Provide the (X, Y) coordinate of the cell's center where the given text is located.  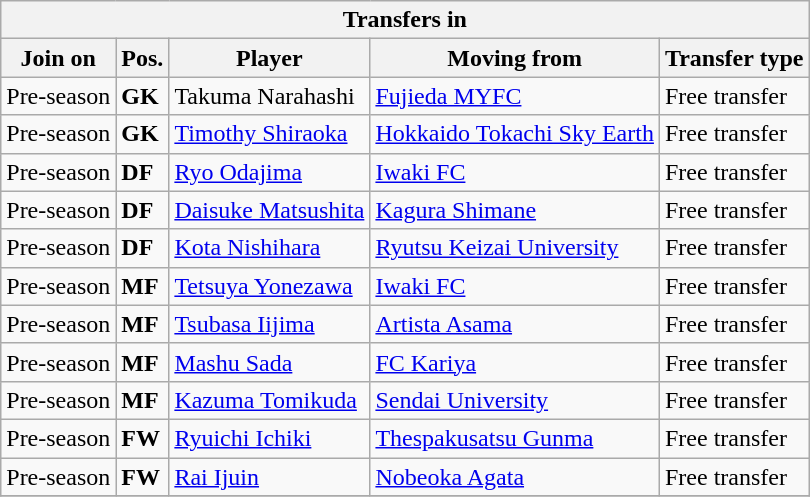
Moving from (515, 58)
Ryutsu Keizai University (515, 248)
Hokkaido Tokachi Sky Earth (515, 134)
Rai Ijuin (270, 477)
FC Kariya (515, 362)
Tetsuya Yonezawa (270, 286)
Nobeoka Agata (515, 477)
Sendai University (515, 400)
Ryo Odajima (270, 172)
Artista Asama (515, 324)
Join on (58, 58)
Transfer type (734, 58)
Timothy Shiraoka (270, 134)
Transfers in (405, 20)
Mashu Sada (270, 362)
Takuma Narahashi (270, 96)
Tsubasa Iijima (270, 324)
Player (270, 58)
Thespakusatsu Gunma (515, 438)
Fujieda MYFC (515, 96)
Kazuma Tomikuda (270, 400)
Pos. (142, 58)
Kagura Shimane (515, 210)
Ryuichi Ichiki (270, 438)
Kota Nishihara (270, 248)
Daisuke Matsushita (270, 210)
